Determine the (x, y) coordinate at the center of the cell enclosing the given text.  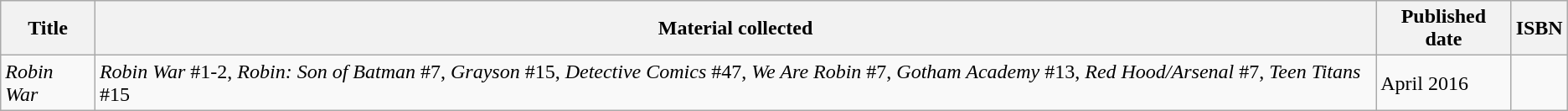
ISBN (1540, 29)
Published date (1444, 29)
April 2016 (1444, 82)
Robin War (49, 82)
Robin War #1-2, Robin: Son of Batman #7, Grayson #15, Detective Comics #47, We Are Robin #7, Gotham Academy #13, Red Hood/Arsenal #7, Teen Titans #15 (735, 82)
Material collected (735, 29)
Title (49, 29)
